For the text-containing cell, return its midpoint in (X, Y) coordinate format. 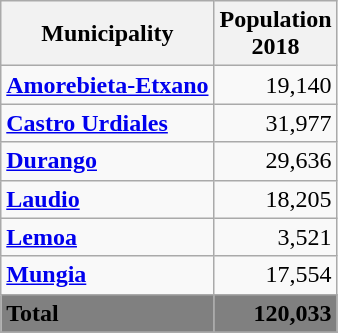
Durango (108, 161)
Lemoa (108, 237)
Total (108, 313)
29,636 (276, 161)
Amorebieta-Etxano (108, 85)
3,521 (276, 237)
Mungia (108, 275)
19,140 (276, 85)
120,033 (276, 313)
Municipality (108, 34)
Castro Urdiales (108, 123)
31,977 (276, 123)
Population2018 (276, 34)
Laudio (108, 199)
17,554 (276, 275)
18,205 (276, 199)
